Scan for the cell matching the given text and deliver its [X, Y] coordinate at center. 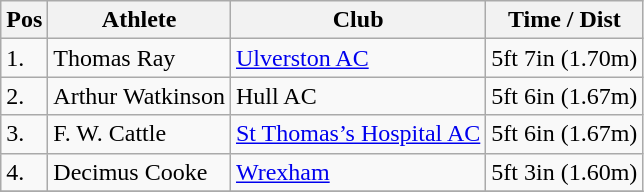
4. [24, 172]
Wrexham [358, 172]
5ft 3in (1.60m) [564, 172]
5ft 7in (1.70m) [564, 58]
3. [24, 134]
Thomas Ray [140, 58]
Athlete [140, 20]
St Thomas’s Hospital AC [358, 134]
Arthur Watkinson [140, 96]
Hull AC [358, 96]
Time / Dist [564, 20]
2. [24, 96]
Decimus Cooke [140, 172]
Ulverston AC [358, 58]
F. W. Cattle [140, 134]
Club [358, 20]
1. [24, 58]
Pos [24, 20]
